Search for the cell housing the specified text and yield its [x, y] center coordinate. 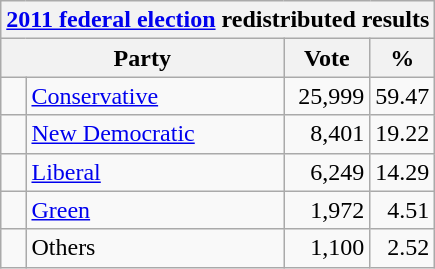
1,100 [327, 248]
1,972 [327, 210]
14.29 [402, 172]
2.52 [402, 248]
4.51 [402, 210]
59.47 [402, 96]
2011 federal election redistributed results [218, 20]
New Democratic [155, 134]
Party [142, 58]
25,999 [327, 96]
Green [155, 210]
8,401 [327, 134]
% [402, 58]
Liberal [155, 172]
Conservative [155, 96]
Others [155, 248]
6,249 [327, 172]
19.22 [402, 134]
Vote [327, 58]
